Extract the [x, y] coordinate from the center of the cell holding the provided text.  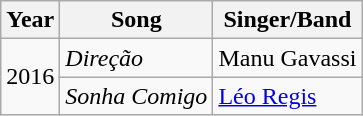
Song [136, 20]
2016 [30, 77]
Direção [136, 58]
Léo Regis [288, 96]
Sonha Comigo [136, 96]
Singer/Band [288, 20]
Year [30, 20]
Manu Gavassi [288, 58]
